Output the (X, Y) coordinate of the center of the cell containing the given text.  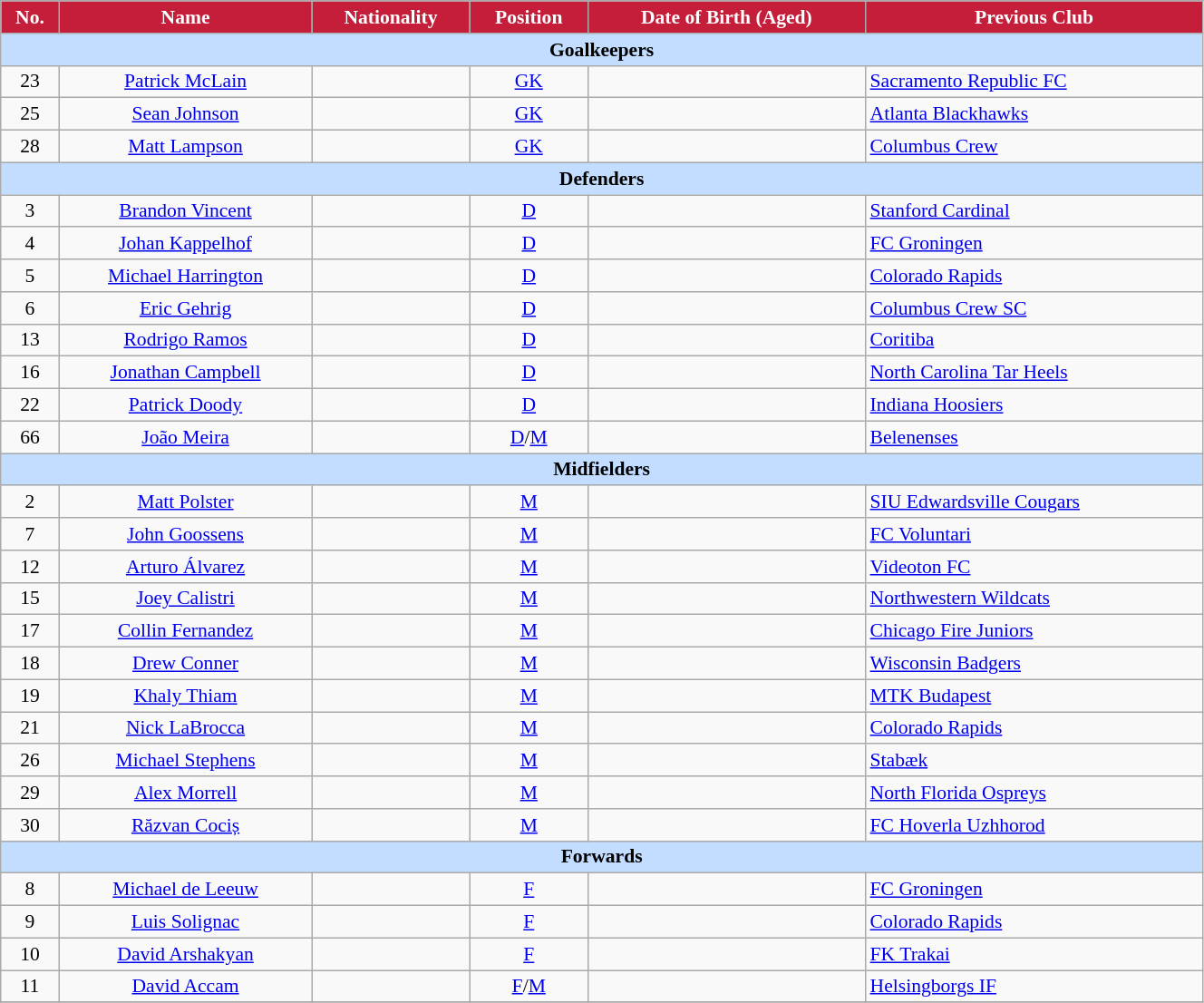
19 (30, 696)
23 (30, 82)
Sacramento Republic FC (1034, 82)
Coritiba (1034, 340)
10 (30, 954)
Nationality (391, 17)
Johan Kappelhof (185, 244)
7 (30, 534)
18 (30, 664)
8 (30, 890)
Arturo Álvarez (185, 567)
Date of Birth (Aged) (726, 17)
North Florida Ospreys (1034, 793)
David Accam (185, 987)
Drew Conner (185, 664)
15 (30, 599)
Collin Fernandez (185, 631)
Michael Stephens (185, 761)
22 (30, 405)
Sean Johnson (185, 114)
Northwestern Wildcats (1034, 599)
9 (30, 922)
Position (529, 17)
6 (30, 308)
MTK Budapest (1034, 696)
Khaly Thiam (185, 696)
5 (30, 276)
Nick LaBrocca (185, 728)
Chicago Fire Juniors (1034, 631)
12 (30, 567)
David Arshakyan (185, 954)
21 (30, 728)
No. (30, 17)
John Goossens (185, 534)
Columbus Crew SC (1034, 308)
Stabæk (1034, 761)
Răzvan Cociș (185, 825)
Atlanta Blackhawks (1034, 114)
Matt Lampson (185, 147)
D/M (529, 437)
11 (30, 987)
FK Trakai (1034, 954)
3 (30, 211)
2 (30, 502)
Helsingborgs IF (1034, 987)
Defenders (602, 179)
Previous Club (1034, 17)
13 (30, 340)
Midfielders (602, 470)
FC Voluntari (1034, 534)
66 (30, 437)
Michael de Leeuw (185, 890)
Luis Solignac (185, 922)
29 (30, 793)
Matt Polster (185, 502)
26 (30, 761)
F/M (529, 987)
SIU Edwardsville Cougars (1034, 502)
Indiana Hoosiers (1034, 405)
FC Hoverla Uzhhorod (1034, 825)
Stanford Cardinal (1034, 211)
17 (30, 631)
Columbus Crew (1034, 147)
Michael Harrington (185, 276)
Jonathan Campbell (185, 373)
Goalkeepers (602, 50)
Videoton FC (1034, 567)
João Meira (185, 437)
Brandon Vincent (185, 211)
16 (30, 373)
Name (185, 17)
Forwards (602, 857)
North Carolina Tar Heels (1034, 373)
Patrick Doody (185, 405)
Patrick McLain (185, 82)
Joey Calistri (185, 599)
4 (30, 244)
25 (30, 114)
Rodrigo Ramos (185, 340)
Belenenses (1034, 437)
Alex Morrell (185, 793)
Wisconsin Badgers (1034, 664)
30 (30, 825)
28 (30, 147)
Eric Gehrig (185, 308)
